Return (x, y) of the center of cell containing provided text 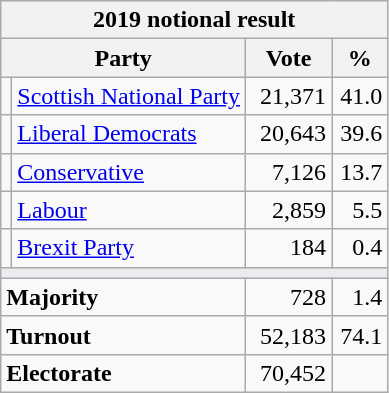
Electorate (124, 373)
70,452 (289, 373)
52,183 (289, 335)
0.4 (360, 248)
5.5 (360, 210)
74.1 (360, 335)
Conservative (129, 172)
Turnout (124, 335)
Vote (289, 58)
184 (289, 248)
7,126 (289, 172)
Majority (124, 297)
1.4 (360, 297)
13.7 (360, 172)
39.6 (360, 134)
728 (289, 297)
% (360, 58)
Scottish National Party (129, 96)
Brexit Party (129, 248)
Labour (129, 210)
Liberal Democrats (129, 134)
2,859 (289, 210)
20,643 (289, 134)
2019 notional result (194, 20)
41.0 (360, 96)
21,371 (289, 96)
Party (124, 58)
